Search for the cell housing the specified text and yield its (x, y) center coordinate. 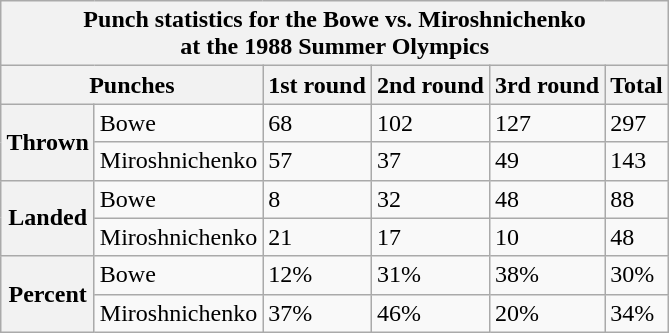
3rd round (546, 85)
37 (430, 161)
57 (318, 161)
8 (318, 199)
10 (546, 237)
102 (430, 123)
Percent (48, 294)
297 (637, 123)
38% (546, 275)
49 (546, 161)
143 (637, 161)
37% (318, 313)
1st round (318, 85)
46% (430, 313)
17 (430, 237)
Thrown (48, 142)
88 (637, 199)
12% (318, 275)
34% (637, 313)
21 (318, 237)
31% (430, 275)
30% (637, 275)
Punch statistics for the Bowe vs. Miroshnichenko at the 1988 Summer Olympics (334, 34)
Punches (132, 85)
2nd round (430, 85)
32 (430, 199)
20% (546, 313)
Landed (48, 218)
127 (546, 123)
68 (318, 123)
Total (637, 85)
